Locate the cell with the specified text and output its [x, y] center coordinate. 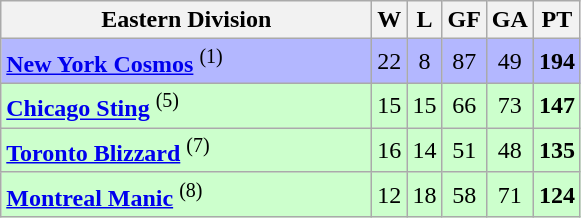
147 [556, 106]
W [390, 20]
73 [510, 106]
PT [556, 20]
14 [424, 150]
22 [390, 62]
Eastern Division [186, 20]
71 [510, 194]
58 [464, 194]
GF [464, 20]
66 [464, 106]
18 [424, 194]
GA [510, 20]
87 [464, 62]
124 [556, 194]
L [424, 20]
Chicago Sting (5) [186, 106]
Montreal Manic (8) [186, 194]
12 [390, 194]
51 [464, 150]
194 [556, 62]
New York Cosmos (1) [186, 62]
Toronto Blizzard (7) [186, 150]
16 [390, 150]
135 [556, 150]
49 [510, 62]
8 [424, 62]
48 [510, 150]
